Determine the (x, y) coordinate at the center of the cell enclosing the given text.  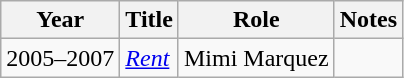
2005–2007 (60, 58)
Title (150, 20)
Rent (150, 58)
Notes (368, 20)
Role (256, 20)
Mimi Marquez (256, 58)
Year (60, 20)
